Scan for the cell matching the given text and deliver its [x, y] coordinate at center. 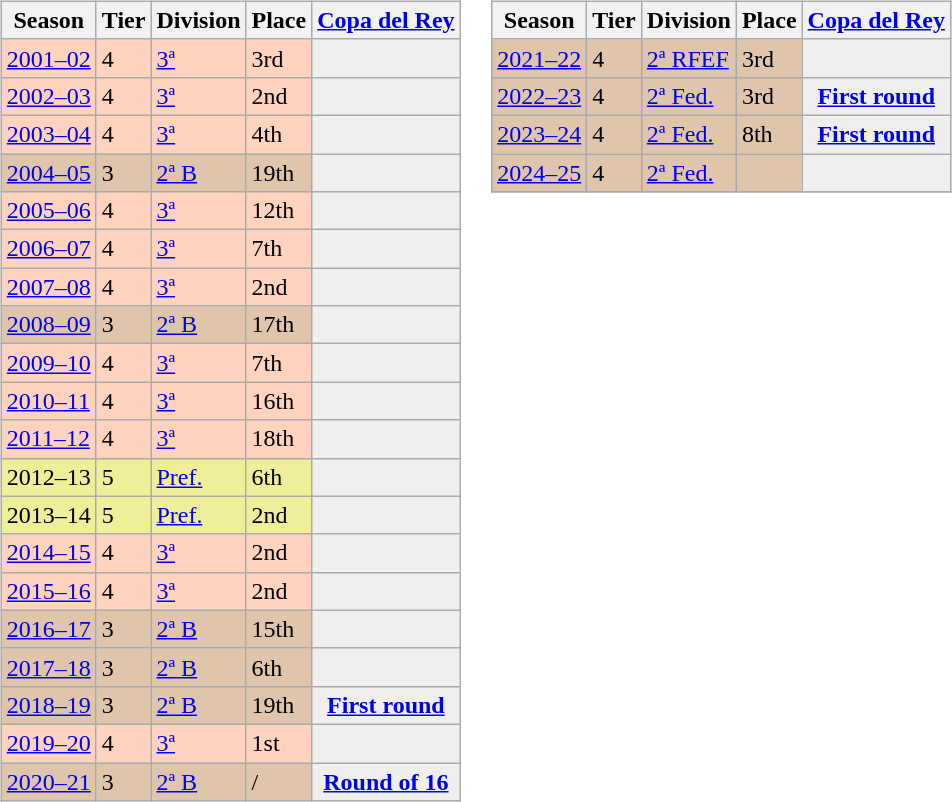
12th [279, 211]
1st [279, 743]
2004–05 [48, 173]
2003–04 [48, 134]
2020–21 [48, 781]
2016–17 [48, 629]
2011–12 [48, 439]
2006–07 [48, 249]
2013–14 [48, 515]
2002–03 [48, 96]
15th [279, 629]
17th [279, 325]
/ [279, 781]
2023–24 [540, 134]
2019–20 [48, 743]
2024–25 [540, 173]
2018–19 [48, 705]
2008–09 [48, 325]
2022–23 [540, 96]
2005–06 [48, 211]
2001–02 [48, 58]
2014–15 [48, 553]
2010–11 [48, 401]
4th [279, 134]
Round of 16 [386, 781]
2012–13 [48, 477]
2021–22 [540, 58]
2009–10 [48, 363]
2007–08 [48, 287]
2ª RFEF [688, 58]
8th [769, 134]
18th [279, 439]
2017–18 [48, 667]
2015–16 [48, 591]
16th [279, 401]
